Identify which cell holds the provided text, then report its [x, y] central coordinate. 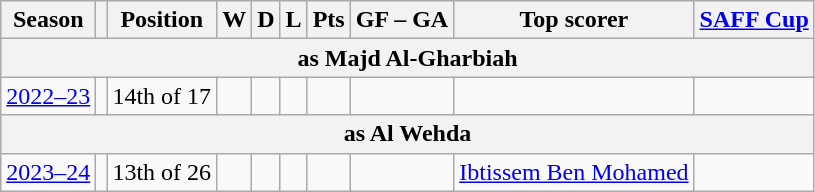
2023–24 [48, 172]
Position [162, 20]
as Al Wehda [408, 134]
W [234, 20]
14th of 17 [162, 96]
13th of 26 [162, 172]
D [266, 20]
GF – GA [402, 20]
Top scorer [574, 20]
Pts [328, 20]
SAFF Cup [754, 20]
Ibtissem Ben Mohamed [574, 172]
2022–23 [48, 96]
as Majd Al-Gharbiah [408, 58]
Season [48, 20]
L [294, 20]
